Locate the cell with the specified text and output its [x, y] center coordinate. 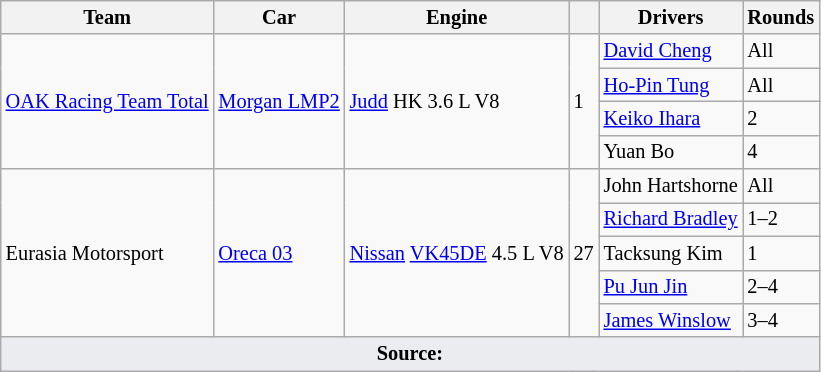
James Winslow [671, 320]
3–4 [782, 320]
1–2 [782, 219]
Rounds [782, 17]
Pu Jun Jin [671, 287]
Ho-Pin Tung [671, 85]
Tacksung Kim [671, 253]
Richard Bradley [671, 219]
Keiko Ihara [671, 118]
John Hartshorne [671, 186]
4 [782, 152]
2–4 [782, 287]
Drivers [671, 17]
Yuan Bo [671, 152]
OAK Racing Team Total [108, 102]
2 [782, 118]
Oreca 03 [280, 253]
Eurasia Motorsport [108, 253]
Morgan LMP2 [280, 102]
27 [584, 253]
Source: [410, 354]
Judd HK 3.6 L V8 [457, 102]
Team [108, 17]
Nissan VK45DE 4.5 L V8 [457, 253]
Car [280, 17]
Engine [457, 17]
David Cheng [671, 51]
